Return the (x, y) coordinate for the center point of the cell that contains the specified text.  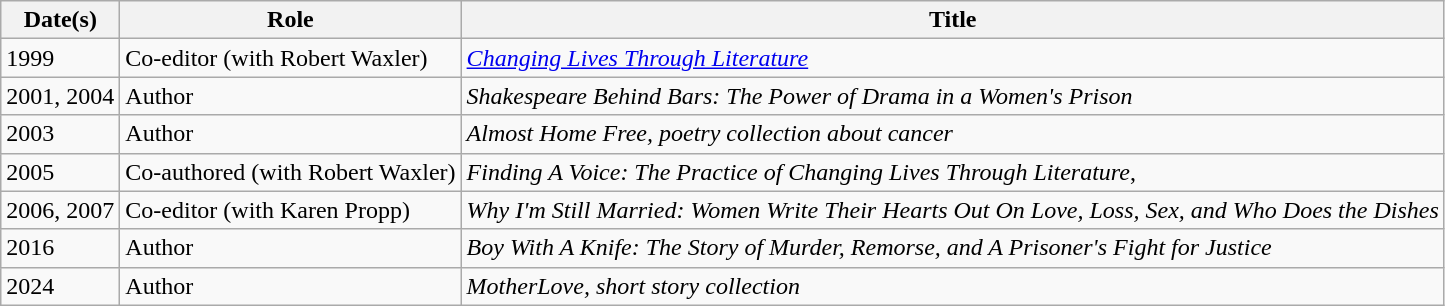
2024 (60, 286)
Finding A Voice: The Practice of Changing Lives Through Literature, (952, 172)
Co-editor (with Karen Propp) (290, 210)
Co-editor (with Robert Waxler) (290, 58)
Boy With A Knife: The Story of Murder, Remorse, and A Prisoner's Fight for Justice (952, 248)
Date(s) (60, 20)
2005 (60, 172)
2006, 2007 (60, 210)
1999 (60, 58)
Shakespeare Behind Bars: The Power of Drama in a Women's Prison (952, 96)
Co-authored (with Robert Waxler) (290, 172)
Title (952, 20)
Role (290, 20)
Why I'm Still Married: Women Write Their Hearts Out On Love, Loss, Sex, and Who Does the Dishes (952, 210)
MotherLove, short story collection (952, 286)
2003 (60, 134)
Almost Home Free, poetry collection about cancer (952, 134)
Changing Lives Through Literature (952, 58)
2016 (60, 248)
2001, 2004 (60, 96)
